Return [X, Y] of the center of cell containing provided text 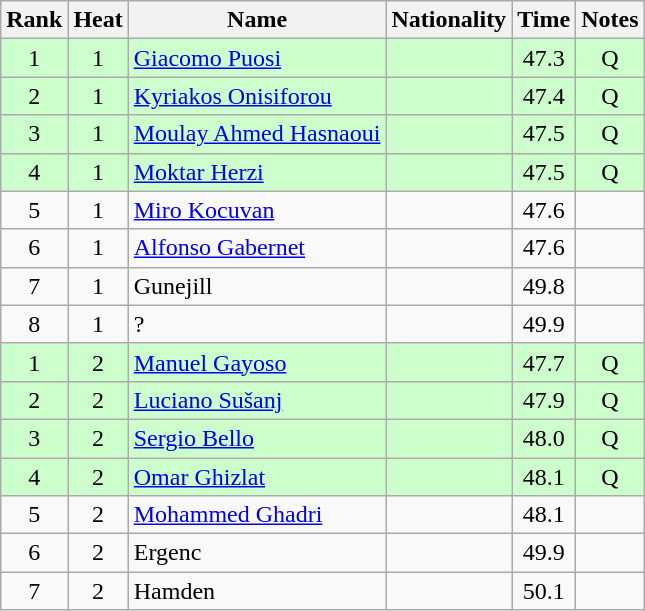
Miro Kocuvan [257, 210]
Moktar Herzi [257, 172]
49.8 [544, 286]
Ergenc [257, 553]
47.4 [544, 96]
Kyriakos Onisiforou [257, 96]
Nationality [449, 20]
Moulay Ahmed Hasnaoui [257, 134]
? [257, 324]
Notes [610, 20]
50.1 [544, 591]
Rank [34, 20]
Hamden [257, 591]
47.7 [544, 362]
8 [34, 324]
Name [257, 20]
Manuel Gayoso [257, 362]
Sergio Bello [257, 438]
Gunejill [257, 286]
Time [544, 20]
Luciano Sušanj [257, 400]
48.0 [544, 438]
Alfonso Gabernet [257, 248]
47.9 [544, 400]
47.3 [544, 58]
Heat [98, 20]
Omar Ghizlat [257, 477]
Mohammed Ghadri [257, 515]
Giacomo Puosi [257, 58]
